Identify which cell holds the provided text, then report its (X, Y) central coordinate. 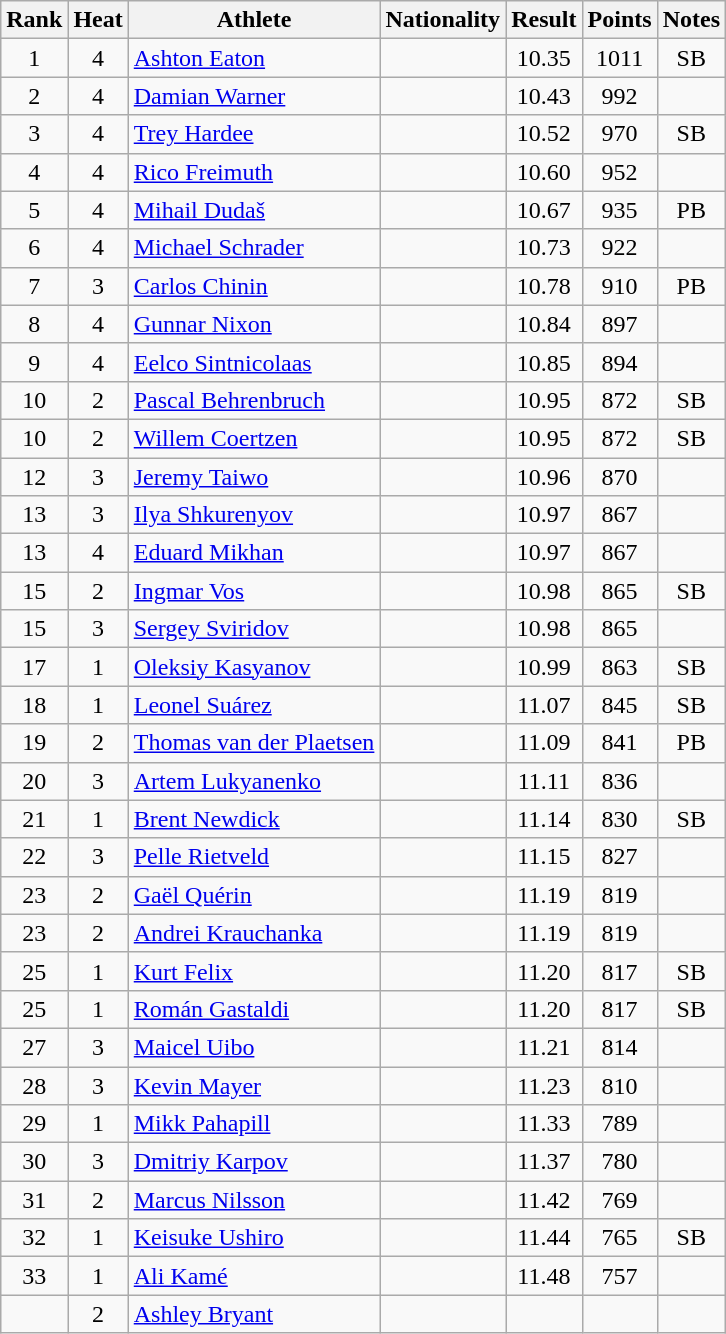
11.21 (544, 1047)
10.52 (544, 134)
Trey Hardee (254, 134)
33 (34, 1276)
11.37 (544, 1162)
Sergey Sviridov (254, 629)
Eelco Sintnicolaas (254, 362)
28 (34, 1085)
Notes (691, 20)
21 (34, 819)
Ali Kamé (254, 1276)
29 (34, 1124)
780 (620, 1162)
Keisuke Ushiro (254, 1238)
Mikk Pahapill (254, 1124)
Román Gastaldi (254, 1009)
7 (34, 286)
970 (620, 134)
Heat (98, 20)
11.33 (544, 1124)
769 (620, 1200)
22 (34, 857)
992 (620, 96)
11.15 (544, 857)
836 (620, 781)
10.35 (544, 58)
11.23 (544, 1085)
Oleksiy Kasyanov (254, 667)
11.07 (544, 705)
19 (34, 743)
32 (34, 1238)
Ingmar Vos (254, 591)
935 (620, 210)
Rico Freimuth (254, 172)
Nationality (443, 20)
1011 (620, 58)
6 (34, 248)
Michael Schrader (254, 248)
845 (620, 705)
757 (620, 1276)
765 (620, 1238)
830 (620, 819)
10.73 (544, 248)
11.11 (544, 781)
Thomas van der Plaetsen (254, 743)
Jeremy Taiwo (254, 477)
Result (544, 20)
11.44 (544, 1238)
Carlos Chinin (254, 286)
10.99 (544, 667)
10.85 (544, 362)
Pelle Rietveld (254, 857)
Dmitriy Karpov (254, 1162)
11.42 (544, 1200)
11.09 (544, 743)
Eduard Mikhan (254, 553)
827 (620, 857)
12 (34, 477)
897 (620, 324)
5 (34, 210)
Brent Newdick (254, 819)
870 (620, 477)
Rank (34, 20)
10.67 (544, 210)
Maicel Uibo (254, 1047)
8 (34, 324)
Kevin Mayer (254, 1085)
841 (620, 743)
Marcus Nilsson (254, 1200)
Leonel Suárez (254, 705)
18 (34, 705)
17 (34, 667)
Pascal Behrenbruch (254, 400)
30 (34, 1162)
863 (620, 667)
9 (34, 362)
Mihail Dudaš (254, 210)
10.60 (544, 172)
11.48 (544, 1276)
Points (620, 20)
Willem Coertzen (254, 438)
814 (620, 1047)
810 (620, 1085)
894 (620, 362)
20 (34, 781)
Artem Lukyanenko (254, 781)
Andrei Krauchanka (254, 933)
10.84 (544, 324)
Ashton Eaton (254, 58)
952 (620, 172)
10.43 (544, 96)
Damian Warner (254, 96)
922 (620, 248)
10.96 (544, 477)
Ashley Bryant (254, 1314)
11.14 (544, 819)
Kurt Felix (254, 971)
789 (620, 1124)
910 (620, 286)
Ilya Shkurenyov (254, 515)
27 (34, 1047)
Gaël Quérin (254, 895)
10.78 (544, 286)
Gunnar Nixon (254, 324)
31 (34, 1200)
Athlete (254, 20)
